From the cell containing the given text, extract its center point as [x, y] coordinate. 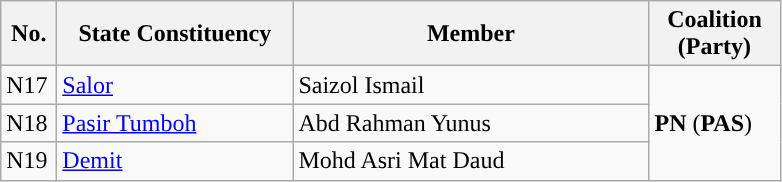
N19 [29, 161]
N17 [29, 85]
Abd Rahman Yunus [471, 123]
State Constituency [175, 34]
Saizol Ismail [471, 85]
PN (PAS) [714, 123]
Mohd Asri Mat Daud [471, 161]
Coalition (Party) [714, 34]
Demit [175, 161]
Pasir Tumboh [175, 123]
N18 [29, 123]
Member [471, 34]
No. [29, 34]
Salor [175, 85]
